Search for the cell housing the specified text and yield its [X, Y] center coordinate. 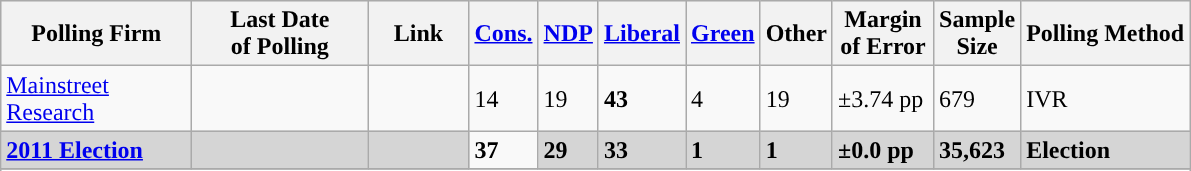
Election [1106, 150]
37 [504, 150]
Other [796, 34]
Polling Method [1106, 34]
SampleSize [978, 34]
14 [504, 98]
Cons. [504, 34]
4 [724, 98]
2011 Election [96, 150]
±3.74 pp [882, 98]
Liberal [642, 34]
NDP [568, 34]
Last Dateof Polling [280, 34]
35,623 [978, 150]
679 [978, 98]
29 [568, 150]
Polling Firm [96, 34]
±0.0 pp [882, 150]
43 [642, 98]
Marginof Error [882, 34]
Link [418, 34]
Mainstreet Research [96, 98]
33 [642, 150]
Green [724, 34]
IVR [1106, 98]
